Locate the cell with the specified text and output its (X, Y) center coordinate. 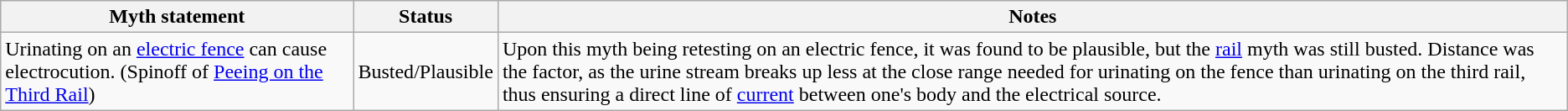
Status (426, 17)
Busted/Plausible (426, 71)
Urinating on an electric fence can cause electrocution. (Spinoff of Peeing on the Third Rail) (178, 71)
Myth statement (178, 17)
Notes (1032, 17)
